Detect which cell encompasses the target text, then output its (X, Y) center coordinate. 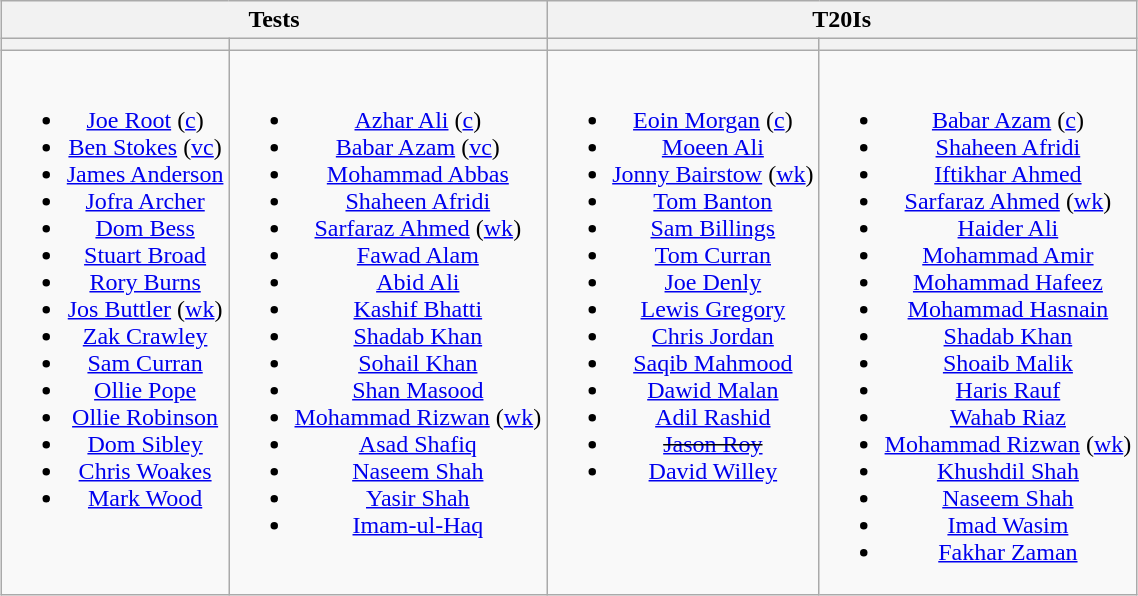
T20Is (842, 20)
Tests (274, 20)
